Find where the given text appears and provide that cell's center as [x, y] coordinate. 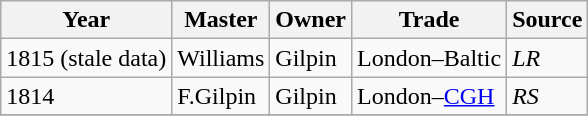
1815 (stale data) [86, 58]
Year [86, 20]
F.Gilpin [221, 96]
Owner [311, 20]
1814 [86, 96]
London–CGH [430, 96]
RS [548, 96]
Source [548, 20]
Williams [221, 58]
Trade [430, 20]
Master [221, 20]
LR [548, 58]
London–Baltic [430, 58]
